From the cell containing the given text, extract its center point as (x, y) coordinate. 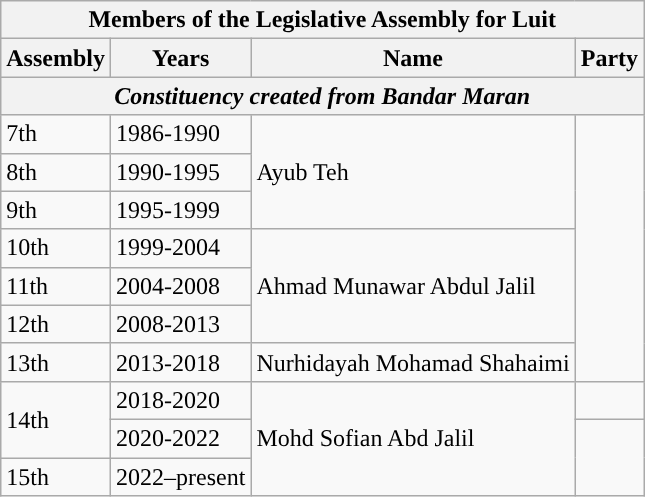
9th (56, 210)
Nurhidayah Mohamad Shahaimi (413, 362)
Ahmad Munawar Abdul Jalil (413, 286)
2013-2018 (180, 362)
15th (56, 477)
11th (56, 286)
2004-2008 (180, 286)
1990-1995 (180, 172)
Mohd Sofian Abd Jalil (413, 438)
2018-2020 (180, 400)
13th (56, 362)
10th (56, 248)
2022–present (180, 477)
8th (56, 172)
2008-2013 (180, 324)
1995-1999 (180, 210)
14th (56, 419)
2020-2022 (180, 438)
Members of the Legislative Assembly for Luit (322, 20)
Ayub Teh (413, 172)
7th (56, 134)
Years (180, 58)
Assembly (56, 58)
12th (56, 324)
Name (413, 58)
Party (609, 58)
1986-1990 (180, 134)
1999-2004 (180, 248)
Constituency created from Bandar Maran (322, 96)
